Return (x, y) of the center of cell containing provided text 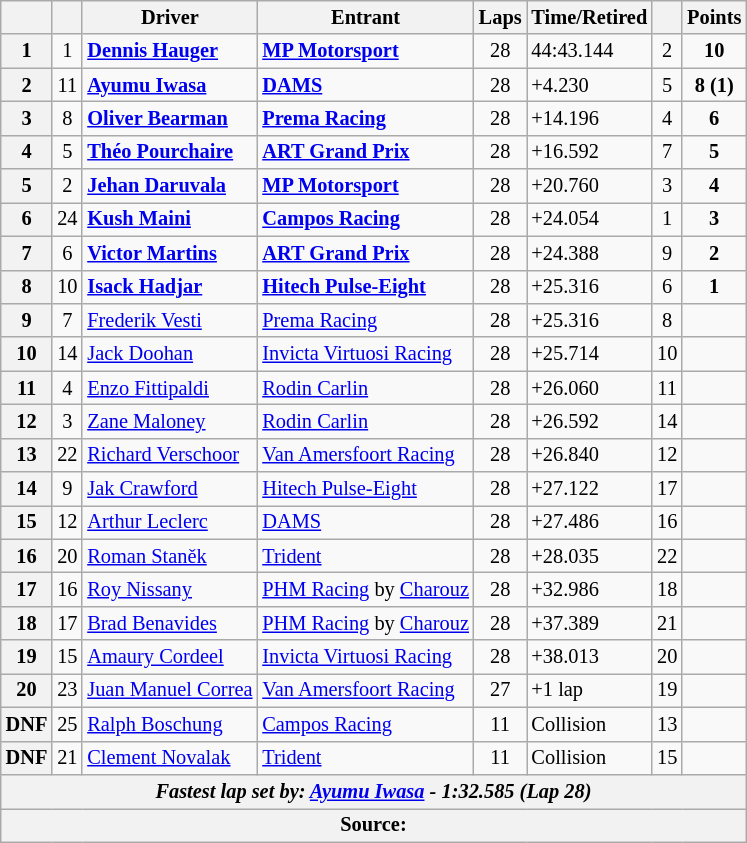
+1 lap (590, 690)
Roy Nissany (170, 589)
Théo Pourchaire (170, 152)
25 (67, 724)
+24.054 (590, 219)
Driver (170, 17)
+28.035 (590, 556)
+27.122 (590, 489)
8 (1) (714, 85)
Clement Novalak (170, 758)
Ralph Boschung (170, 724)
Ayumu Iwasa (170, 85)
+20.760 (590, 186)
Zane Maloney (170, 421)
+27.486 (590, 522)
Oliver Bearman (170, 118)
27 (500, 690)
Arthur Leclerc (170, 522)
Points (714, 17)
Laps (500, 17)
Time/Retired (590, 17)
Jak Crawford (170, 489)
Richard Verschoor (170, 455)
Amaury Cordeel (170, 657)
+4.230 (590, 85)
+32.986 (590, 589)
Fastest lap set by: Ayumu Iwasa - 1:32.585 (Lap 28) (374, 791)
Entrant (365, 17)
+37.389 (590, 623)
+26.840 (590, 455)
Kush Maini (170, 219)
Roman Staněk (170, 556)
Jack Doohan (170, 354)
Jehan Daruvala (170, 186)
+16.592 (590, 152)
+25.714 (590, 354)
Victor Martins (170, 253)
+38.013 (590, 657)
44:43.144 (590, 51)
Isack Hadjar (170, 287)
+26.592 (590, 421)
+26.060 (590, 388)
+24.388 (590, 253)
23 (67, 690)
Brad Benavides (170, 623)
Frederik Vesti (170, 320)
+14.196 (590, 118)
Dennis Hauger (170, 51)
24 (67, 219)
Source: (374, 825)
Juan Manuel Correa (170, 690)
Enzo Fittipaldi (170, 388)
